Output the [x, y] coordinate of the center of the cell containing the given text.  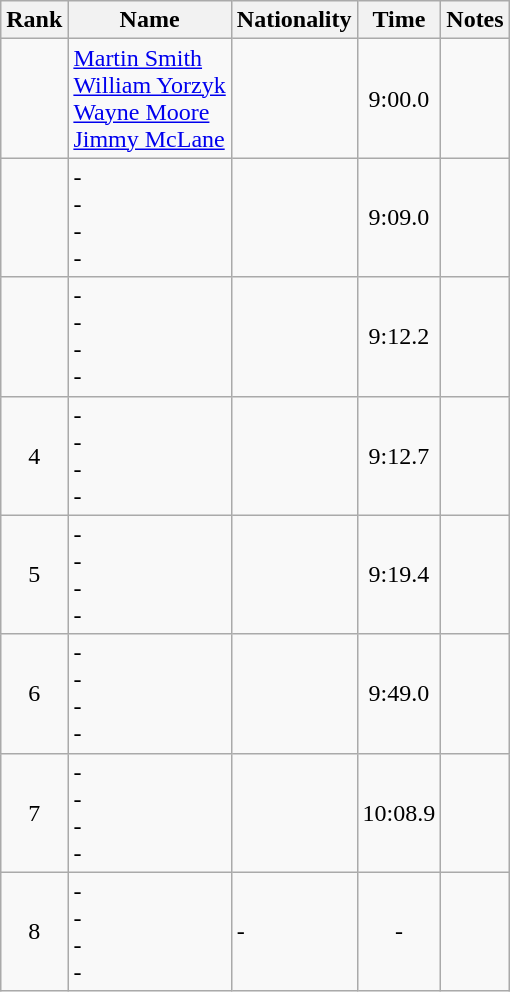
Nationality [294, 20]
9:19.4 [399, 574]
9:12.2 [399, 336]
9:00.0 [399, 98]
10:08.9 [399, 812]
Time [399, 20]
Martin Smith William Yorzyk Wayne Moore Jimmy McLane [150, 98]
Name [150, 20]
Notes [475, 20]
9:49.0 [399, 694]
6 [34, 694]
8 [34, 932]
4 [34, 456]
9:09.0 [399, 218]
9:12.7 [399, 456]
Rank [34, 20]
5 [34, 574]
7 [34, 812]
